Search for the cell housing the specified text and yield its [X, Y] center coordinate. 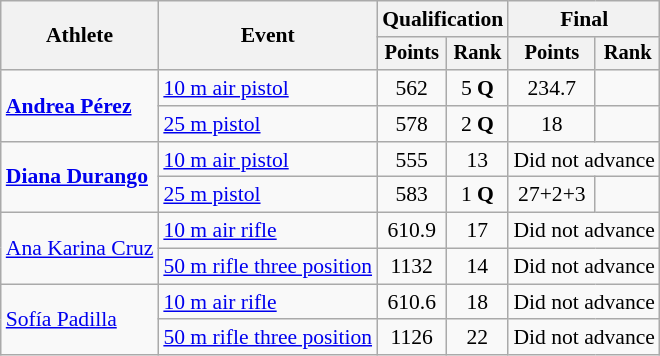
Sofía Padilla [80, 320]
Ana Karina Cruz [80, 248]
1132 [412, 267]
1 Q [477, 195]
14 [477, 267]
13 [477, 160]
610.9 [412, 231]
2 Q [477, 124]
1126 [412, 338]
Andrea Pérez [80, 106]
Diana Durango [80, 178]
Athlete [80, 36]
22 [477, 338]
578 [412, 124]
17 [477, 231]
Event [268, 36]
27+2+3 [552, 195]
562 [412, 88]
5 Q [477, 88]
Final [584, 19]
555 [412, 160]
610.6 [412, 302]
234.7 [552, 88]
Qualification [442, 19]
583 [412, 195]
